For the text-containing cell, return its midpoint in (x, y) coordinate format. 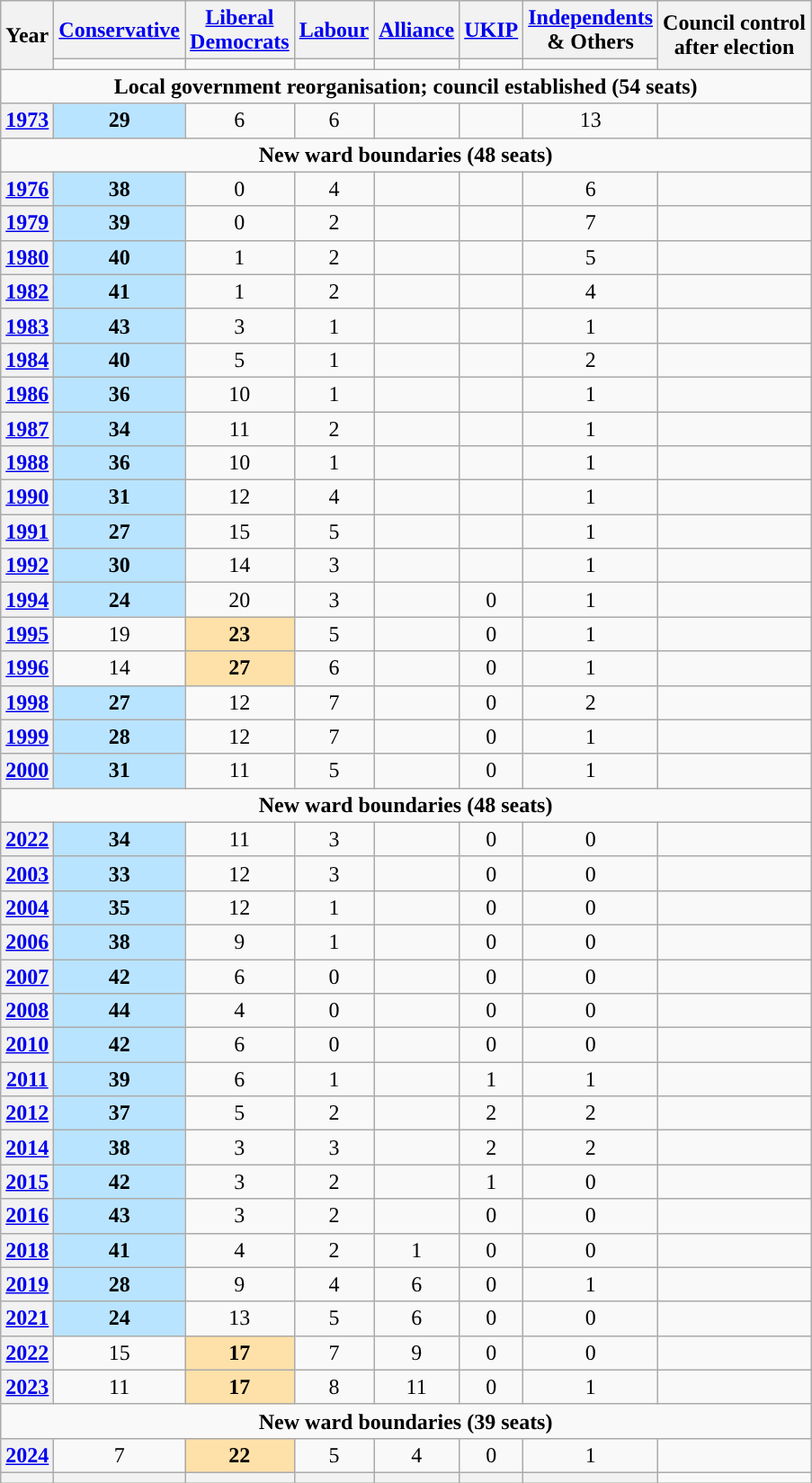
2015 (27, 1182)
8 (334, 1387)
2019 (27, 1284)
44 (120, 1011)
1987 (27, 429)
Local government reorganisation; council established (54 seats) (406, 86)
2014 (27, 1148)
1982 (27, 291)
37 (120, 1113)
2000 (27, 771)
Independents& Others (591, 31)
Labour (334, 31)
1996 (27, 668)
1992 (27, 566)
19 (120, 634)
23 (240, 634)
1979 (27, 223)
1983 (27, 326)
1994 (27, 600)
22 (240, 1455)
1999 (27, 737)
1990 (27, 497)
2008 (27, 1011)
Alliance (417, 31)
1980 (27, 257)
1998 (27, 702)
Year (27, 35)
New ward boundaries (39 seats) (406, 1421)
1984 (27, 360)
2012 (27, 1113)
2003 (27, 873)
UKIP (491, 31)
20 (240, 600)
Conservative (120, 31)
2006 (27, 942)
1991 (27, 532)
2024 (27, 1455)
2004 (27, 907)
2021 (27, 1318)
33 (120, 873)
2016 (27, 1216)
1986 (27, 394)
Council controlafter election (735, 35)
2023 (27, 1387)
1976 (27, 189)
2010 (27, 1045)
2018 (27, 1250)
35 (120, 907)
29 (120, 121)
2011 (27, 1079)
2007 (27, 976)
1988 (27, 463)
1995 (27, 634)
30 (120, 566)
Liberal Democrats (240, 31)
1973 (27, 121)
